Locate the cell with the specified text and output its (x, y) center coordinate. 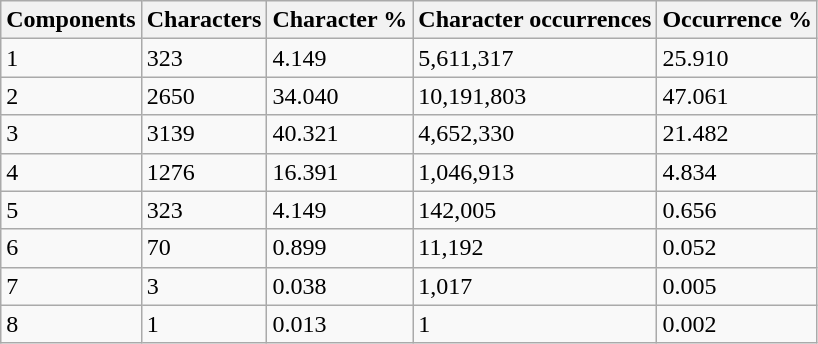
2 (71, 96)
3139 (204, 134)
Characters (204, 20)
4,652,330 (535, 134)
5,611,317 (535, 58)
8 (71, 324)
7 (71, 286)
0.052 (738, 248)
0.002 (738, 324)
0.899 (340, 248)
4.834 (738, 172)
1,046,913 (535, 172)
21.482 (738, 134)
6 (71, 248)
Components (71, 20)
1276 (204, 172)
1,017 (535, 286)
0.013 (340, 324)
47.061 (738, 96)
40.321 (340, 134)
4 (71, 172)
11,192 (535, 248)
Occurrence % (738, 20)
0.656 (738, 210)
0.005 (738, 286)
2650 (204, 96)
34.040 (340, 96)
5 (71, 210)
Character occurrences (535, 20)
70 (204, 248)
16.391 (340, 172)
Character % (340, 20)
25.910 (738, 58)
0.038 (340, 286)
10,191,803 (535, 96)
142,005 (535, 210)
